For the text-containing cell, return its midpoint in (x, y) coordinate format. 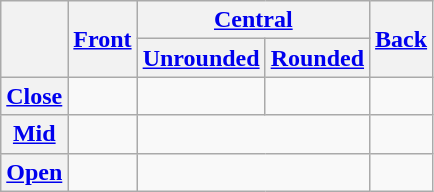
Back (402, 39)
Rounded (317, 58)
Central (253, 20)
Front (102, 39)
Close (34, 96)
Unrounded (201, 58)
Mid (34, 134)
Open (34, 172)
